Scan for the cell matching the given text and deliver its [x, y] coordinate at center. 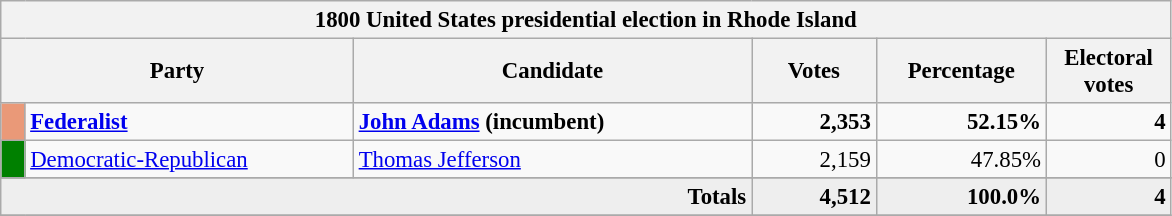
Candidate [552, 72]
Votes [814, 72]
Democratic-Republican [189, 160]
Electoral votes [1108, 72]
2,353 [814, 122]
52.15% [961, 122]
0 [1108, 160]
Federalist [189, 122]
John Adams (incumbent) [552, 122]
47.85% [961, 160]
100.0% [961, 197]
2,159 [814, 160]
Percentage [961, 72]
1800 United States presidential election in Rhode Island [586, 20]
Thomas Jefferson [552, 160]
4,512 [814, 197]
Totals [376, 197]
Party [178, 72]
